Pinpoint the cell where the given text exists, returning its (X, Y) midpoint coordinate. 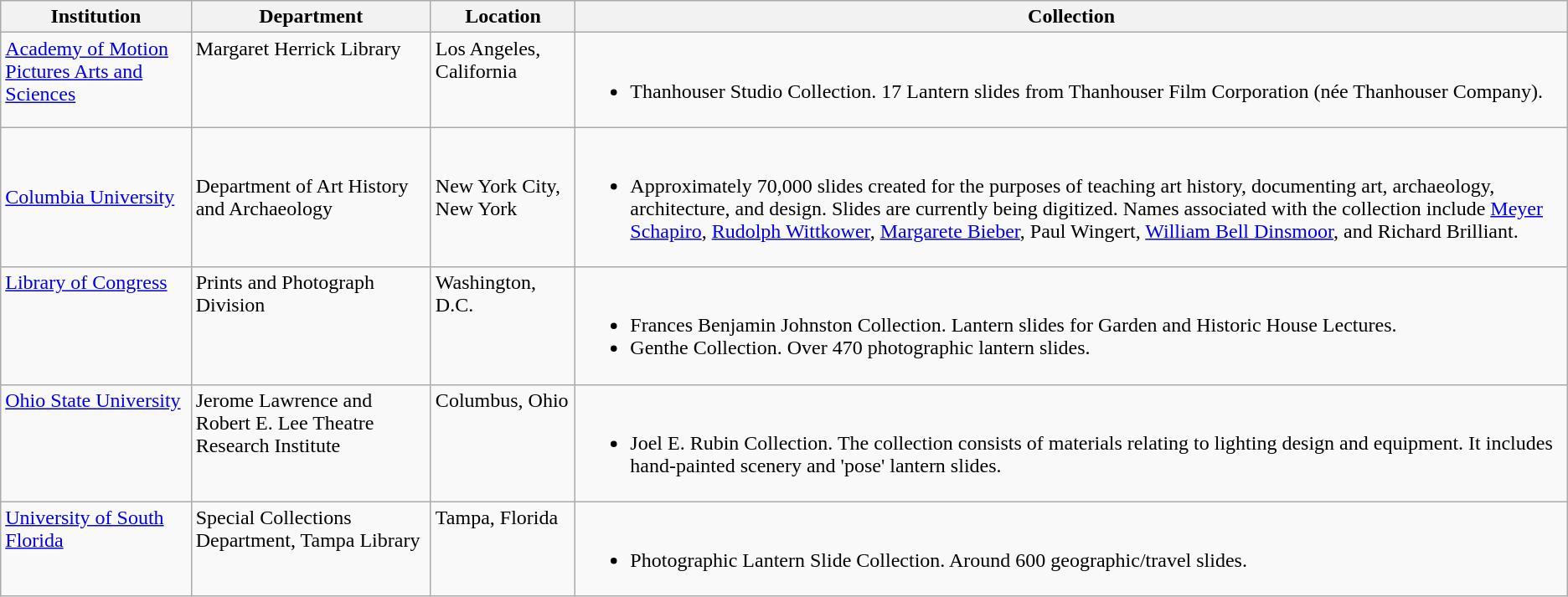
Margaret Herrick Library (311, 80)
Jerome Lawrence and Robert E. Lee Theatre Research Institute (311, 443)
Location (503, 17)
Frances Benjamin Johnston Collection. Lantern slides for Garden and Historic House Lectures.Genthe Collection. Over 470 photographic lantern slides. (1071, 326)
Tampa, Florida (503, 549)
Washington, D.C. (503, 326)
Library of Congress (95, 326)
Collection (1071, 17)
Institution (95, 17)
Photographic Lantern Slide Collection. Around 600 geographic/travel slides. (1071, 549)
Los Angeles, California (503, 80)
New York City, New York (503, 198)
Columbus, Ohio (503, 443)
Academy of Motion Pictures Arts and Sciences (95, 80)
Special Collections Department, Tampa Library (311, 549)
Department (311, 17)
Thanhouser Studio Collection. 17 Lantern slides from Thanhouser Film Corporation (née Thanhouser Company). (1071, 80)
Columbia University (95, 198)
Department of Art History and Archaeology (311, 198)
University of South Florida (95, 549)
Prints and Photograph Division (311, 326)
Ohio State University (95, 443)
